Extract the [X, Y] coordinate from the center of the cell holding the provided text.  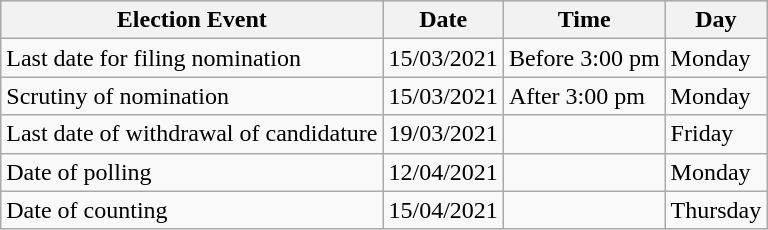
Date of counting [192, 210]
Date [443, 20]
Thursday [716, 210]
Election Event [192, 20]
Friday [716, 134]
Day [716, 20]
15/04/2021 [443, 210]
19/03/2021 [443, 134]
Before 3:00 pm [584, 58]
After 3:00 pm [584, 96]
Last date of withdrawal of candidature [192, 134]
Time [584, 20]
Date of polling [192, 172]
Scrutiny of nomination [192, 96]
12/04/2021 [443, 172]
Last date for filing nomination [192, 58]
